Capture the cell that displays the provided text and extract its (x, y) central coordinate. 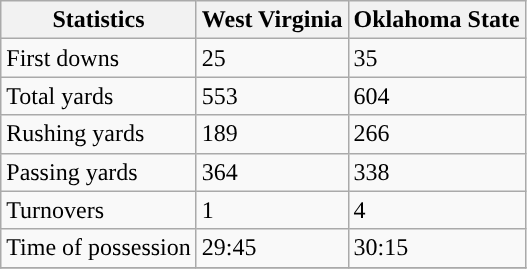
Turnovers (99, 210)
Statistics (99, 20)
1 (272, 210)
266 (436, 134)
189 (272, 134)
338 (436, 172)
4 (436, 210)
First downs (99, 58)
364 (272, 172)
553 (272, 96)
Rushing yards (99, 134)
604 (436, 96)
30:15 (436, 248)
Time of possession (99, 248)
25 (272, 58)
Oklahoma State (436, 20)
35 (436, 58)
West Virginia (272, 20)
Total yards (99, 96)
29:45 (272, 248)
Passing yards (99, 172)
